From the cell containing the given text, extract its center point as (x, y) coordinate. 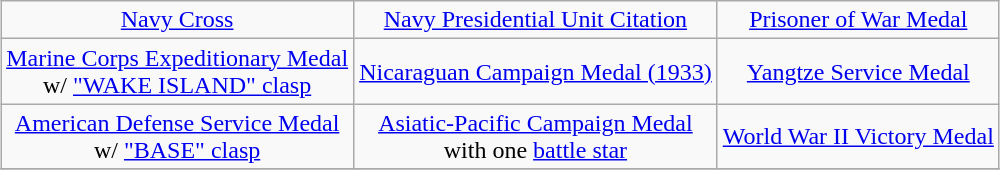
Yangtze Service Medal (858, 72)
Prisoner of War Medal (858, 20)
Marine Corps Expeditionary Medal w/ "WAKE ISLAND" clasp (178, 72)
Nicaraguan Campaign Medal (1933) (536, 72)
Asiatic-Pacific Campaign Medal with one battle star (536, 136)
World War II Victory Medal (858, 136)
Navy Cross (178, 20)
Navy Presidential Unit Citation (536, 20)
American Defense Service Medal w/ "BASE" clasp (178, 136)
